Scan for the cell matching the given text and deliver its [X, Y] coordinate at center. 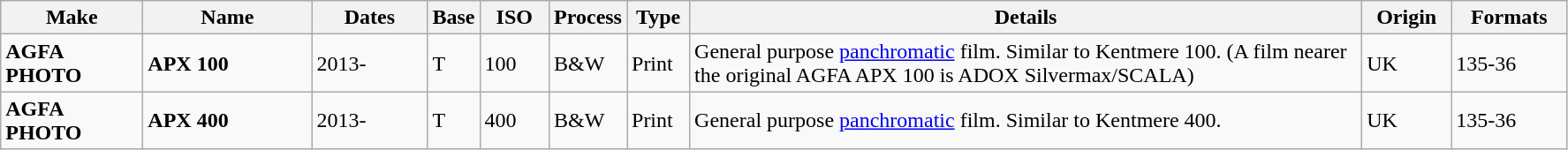
Base [454, 18]
Formats [1509, 18]
Origin [1406, 18]
Name [228, 18]
General purpose panchromatic film. Similar to Kentmere 100. (A film nearer the original AGFA APX 100 is ADOX Silvermax/SCALA) [1026, 64]
Type [659, 18]
Details [1026, 18]
Make [72, 18]
Dates [369, 18]
APX 100 [228, 64]
APX 400 [228, 120]
ISO [514, 18]
General purpose panchromatic film. Similar to Kentmere 400. [1026, 120]
100 [514, 64]
Process [588, 18]
400 [514, 120]
